Return the (X, Y) coordinate for the center point of the cell that contains the specified text.  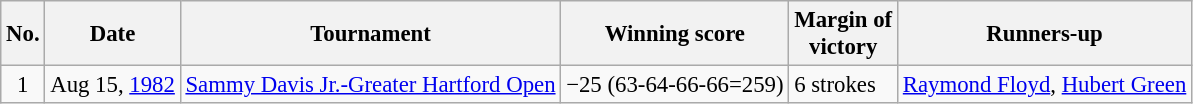
Winning score (675, 34)
Sammy Davis Jr.-Greater Hartford Open (370, 85)
1 (23, 85)
No. (23, 34)
6 strokes (844, 85)
−25 (63-64-66-66=259) (675, 85)
Raymond Floyd, Hubert Green (1045, 85)
Margin ofvictory (844, 34)
Runners-up (1045, 34)
Date (112, 34)
Tournament (370, 34)
Aug 15, 1982 (112, 85)
